Locate the cell with the specified text and output its [x, y] center coordinate. 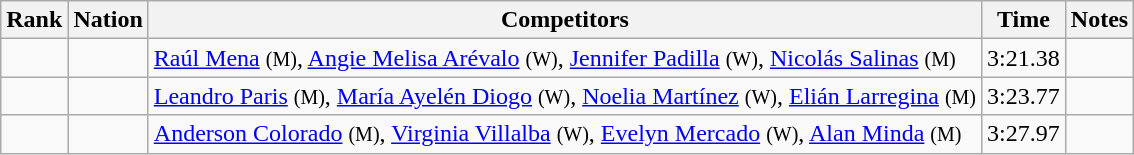
3:21.38 [1024, 58]
3:23.77 [1024, 96]
Time [1024, 20]
Rank [34, 20]
Nation [108, 20]
3:27.97 [1024, 134]
Leandro Paris (M), María Ayelén Diogo (W), Noelia Martínez (W), Elián Larregina (M) [564, 96]
Competitors [564, 20]
Anderson Colorado (M), Virginia Villalba (W), Evelyn Mercado (W), Alan Minda (M) [564, 134]
Notes [1099, 20]
Raúl Mena (M), Angie Melisa Arévalo (W), Jennifer Padilla (W), Nicolás Salinas (M) [564, 58]
